Return the (X, Y) coordinate for the center point of the cell that contains the specified text.  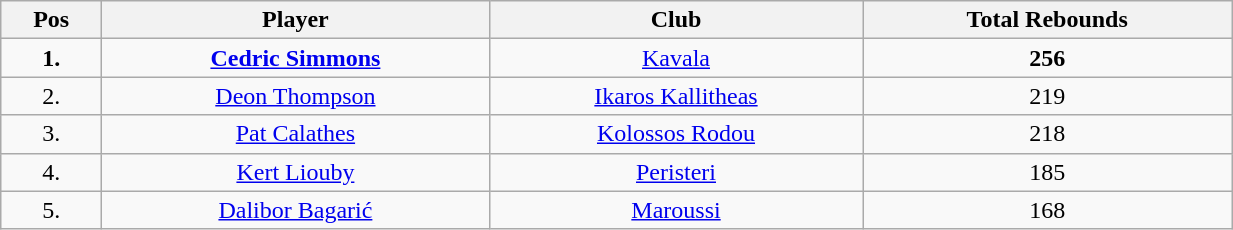
5. (52, 210)
3. (52, 134)
Kert Liouby (296, 172)
Deon Thompson (296, 96)
Pat Calathes (296, 134)
Peristeri (676, 172)
Player (296, 20)
Total Rebounds (1048, 20)
1. (52, 58)
Kolossos Rodou (676, 134)
2. (52, 96)
185 (1048, 172)
Dalibor Bagarić (296, 210)
4. (52, 172)
256 (1048, 58)
Ikaros Kallitheas (676, 96)
Pos (52, 20)
Club (676, 20)
Cedric Simmons (296, 58)
219 (1048, 96)
218 (1048, 134)
Maroussi (676, 210)
Kavala (676, 58)
168 (1048, 210)
